Return (X, Y) of the center of cell containing provided text 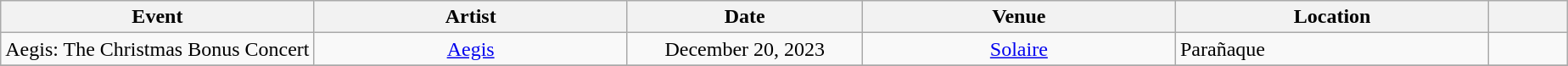
December 20, 2023 (745, 49)
Solaire (1018, 49)
Event (158, 17)
Parañaque (1332, 49)
Location (1332, 17)
Venue (1018, 17)
Artist (470, 17)
Date (745, 17)
Aegis (470, 49)
Aegis: The Christmas Bonus Concert (158, 49)
